Pinpoint the cell where the given text exists, returning its (X, Y) midpoint coordinate. 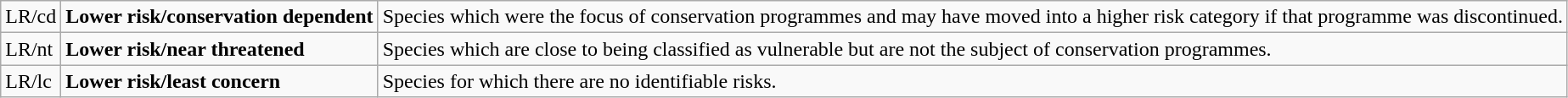
LR/lc (31, 81)
Lower risk/near threatened (219, 49)
Species which were the focus of conservation programmes and may have moved into a higher risk category if that programme was discontinued. (973, 17)
Species which are close to being classified as vulnerable but are not the subject of conservation programmes. (973, 49)
LR/nt (31, 49)
Species for which there are no identifiable risks. (973, 81)
Lower risk/conservation dependent (219, 17)
Lower risk/least concern (219, 81)
LR/cd (31, 17)
